Scan for the cell matching the given text and deliver its [x, y] coordinate at center. 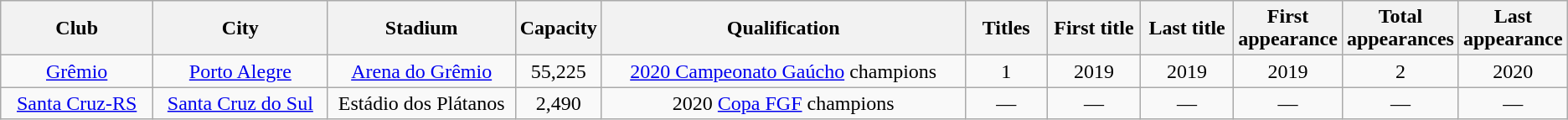
Santa Cruz-RS [77, 103]
Porto Alegre [241, 71]
Capacity [558, 29]
Grêmio [77, 71]
Last title [1188, 29]
Titles [1006, 29]
City [241, 29]
2020 [1513, 71]
Stadium [421, 29]
2 [1400, 71]
Arena do Grêmio [421, 71]
Estádio dos Plátanos [421, 103]
55,225 [558, 71]
Total appearances [1400, 29]
2,490 [558, 103]
First title [1094, 29]
Santa Cruz do Sul [241, 103]
2020 Copa FGF champions [783, 103]
First appearance [1288, 29]
2020 Campeonato Gaúcho champions [783, 71]
Qualification [783, 29]
Club [77, 29]
Last appearance [1513, 29]
1 [1006, 71]
